Capture the cell that displays the provided text and extract its (X, Y) central coordinate. 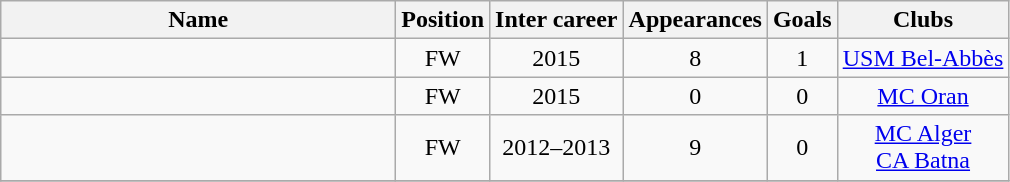
9 (695, 148)
2012–2013 (556, 148)
Inter career (556, 20)
Goals (802, 20)
8 (695, 58)
MC AlgerCA Batna (923, 148)
1 (802, 58)
Clubs (923, 20)
Appearances (695, 20)
MC Oran (923, 96)
USM Bel-Abbès (923, 58)
Position (443, 20)
Name (198, 20)
